Return (X, Y) of the center of cell containing provided text 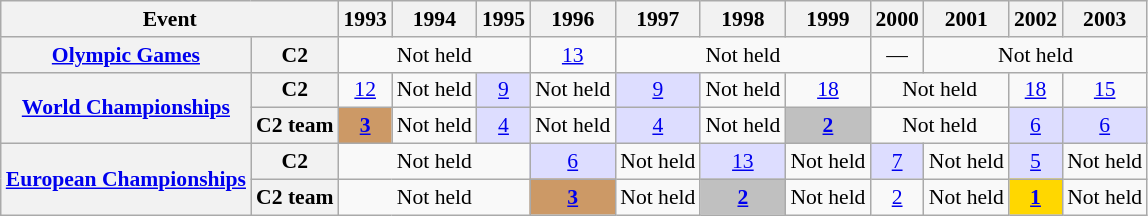
1996 (572, 19)
1998 (742, 19)
1999 (828, 19)
2001 (966, 19)
1994 (434, 19)
European Championships (126, 180)
12 (366, 90)
World Championships (126, 108)
2003 (1104, 19)
5 (1036, 162)
2002 (1036, 19)
1997 (658, 19)
Olympic Games (126, 55)
2000 (896, 19)
1 (1036, 197)
7 (896, 162)
1995 (504, 19)
— (896, 55)
15 (1104, 90)
Event (170, 19)
1993 (366, 19)
